Return (X, Y) of the center of cell containing provided text 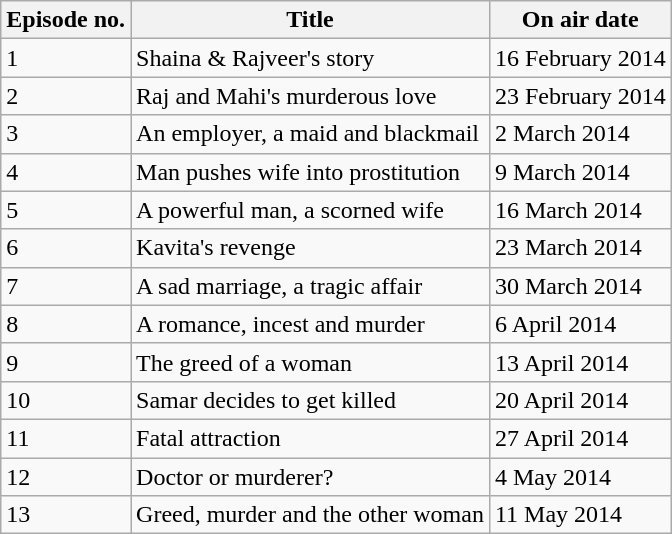
Doctor or murderer? (310, 477)
A powerful man, a scorned wife (310, 210)
4 (66, 172)
Kavita's revenge (310, 248)
Greed, murder and the other woman (310, 515)
27 April 2014 (580, 438)
7 (66, 286)
1 (66, 58)
30 March 2014 (580, 286)
13 (66, 515)
23 February 2014 (580, 96)
Fatal attraction (310, 438)
16 February 2014 (580, 58)
9 (66, 362)
Man pushes wife into prostitution (310, 172)
12 (66, 477)
9 March 2014 (580, 172)
Shaina & Rajveer's story (310, 58)
Samar decides to get killed (310, 400)
The greed of a woman (310, 362)
Title (310, 20)
8 (66, 324)
A sad marriage, a tragic affair (310, 286)
2 (66, 96)
4 May 2014 (580, 477)
13 April 2014 (580, 362)
Raj and Mahi's murderous love (310, 96)
On air date (580, 20)
A romance, incest and murder (310, 324)
3 (66, 134)
23 March 2014 (580, 248)
11 May 2014 (580, 515)
2 March 2014 (580, 134)
5 (66, 210)
11 (66, 438)
6 (66, 248)
6 April 2014 (580, 324)
16 March 2014 (580, 210)
20 April 2014 (580, 400)
Episode no. (66, 20)
An employer, a maid and blackmail (310, 134)
10 (66, 400)
